Find where the given text appears and provide that cell's center as [x, y] coordinate. 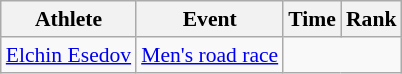
Rank [372, 19]
Elchin Esedov [68, 55]
Men's road race [210, 55]
Event [210, 19]
Time [312, 19]
Athlete [68, 19]
